Extract the (x, y) coordinate from the center of the cell holding the provided text.  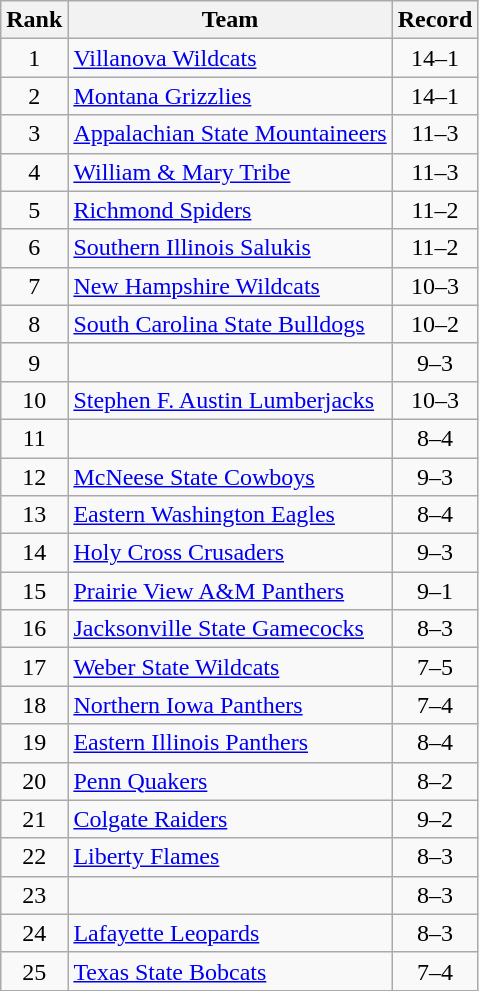
25 (34, 971)
Jacksonville State Gamecocks (230, 629)
Southern Illinois Salukis (230, 248)
8–2 (435, 781)
Liberty Flames (230, 857)
16 (34, 629)
William & Mary Tribe (230, 172)
11 (34, 438)
Lafayette Leopards (230, 933)
7 (34, 286)
Rank (34, 20)
Penn Quakers (230, 781)
13 (34, 515)
21 (34, 819)
14 (34, 553)
Record (435, 20)
5 (34, 210)
23 (34, 895)
Colgate Raiders (230, 819)
24 (34, 933)
12 (34, 477)
Richmond Spiders (230, 210)
Eastern Washington Eagles (230, 515)
New Hampshire Wildcats (230, 286)
10–2 (435, 324)
9–2 (435, 819)
Holy Cross Crusaders (230, 553)
22 (34, 857)
9 (34, 362)
9–1 (435, 591)
Villanova Wildcats (230, 58)
Northern Iowa Panthers (230, 705)
8 (34, 324)
McNeese State Cowboys (230, 477)
3 (34, 134)
Montana Grizzlies (230, 96)
17 (34, 667)
Eastern Illinois Panthers (230, 743)
6 (34, 248)
Weber State Wildcats (230, 667)
10 (34, 400)
2 (34, 96)
15 (34, 591)
7–5 (435, 667)
South Carolina State Bulldogs (230, 324)
Team (230, 20)
19 (34, 743)
Texas State Bobcats (230, 971)
18 (34, 705)
1 (34, 58)
Stephen F. Austin Lumberjacks (230, 400)
Prairie View A&M Panthers (230, 591)
4 (34, 172)
20 (34, 781)
Appalachian State Mountaineers (230, 134)
